Search for the cell housing the specified text and yield its (X, Y) center coordinate. 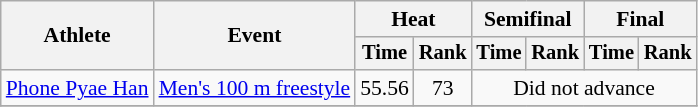
Athlete (78, 36)
Heat (413, 19)
Semifinal (528, 19)
73 (443, 88)
Men's 100 m freestyle (255, 88)
Phone Pyae Han (78, 88)
Final (640, 19)
Did not advance (584, 88)
55.56 (384, 88)
Event (255, 36)
